Return (X, Y) of the center of cell containing provided text 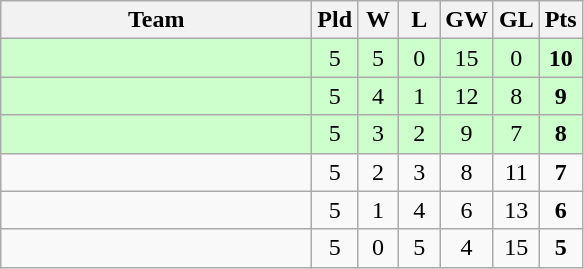
10 (560, 58)
Pld (335, 20)
GW (467, 20)
Pts (560, 20)
13 (516, 210)
W (378, 20)
L (420, 20)
11 (516, 172)
GL (516, 20)
Team (156, 20)
12 (467, 96)
